Locate the cell with the specified text and output its (X, Y) center coordinate. 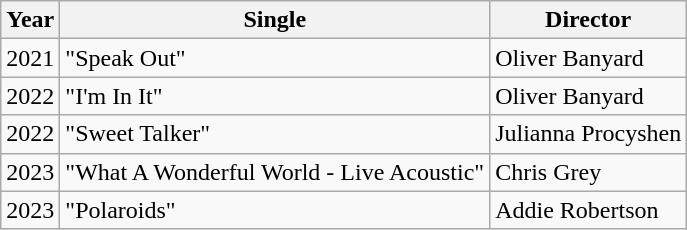
"Sweet Talker" (275, 134)
Julianna Procyshen (588, 134)
Chris Grey (588, 172)
2021 (30, 58)
"I'm In It" (275, 96)
Single (275, 20)
Year (30, 20)
Director (588, 20)
"What A Wonderful World - Live Acoustic" (275, 172)
Addie Robertson (588, 210)
"Speak Out" (275, 58)
"Polaroids" (275, 210)
